Scan for the cell matching the given text and deliver its [X, Y] coordinate at center. 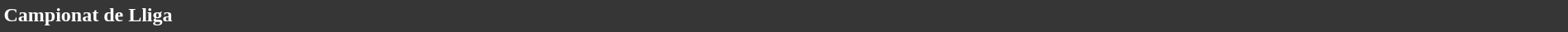
Campionat de Lliga [784, 15]
